Capture the cell that displays the provided text and extract its [X, Y] central coordinate. 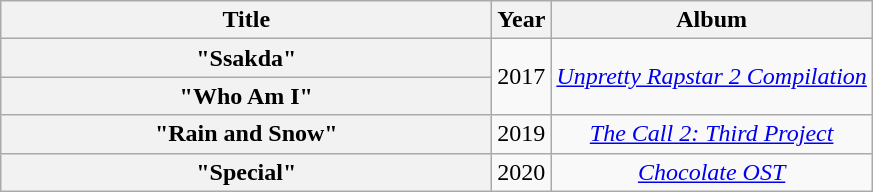
Album [712, 20]
"Ssakda" [246, 58]
Title [246, 20]
"Special" [246, 172]
"Who Am I" [246, 96]
Chocolate OST [712, 172]
2020 [522, 172]
Year [522, 20]
2017 [522, 77]
"Rain and Snow" [246, 134]
The Call 2: Third Project [712, 134]
2019 [522, 134]
Unpretty Rapstar 2 Compilation [712, 77]
